Return the (x, y) coordinate for the center point of the cell that contains the specified text.  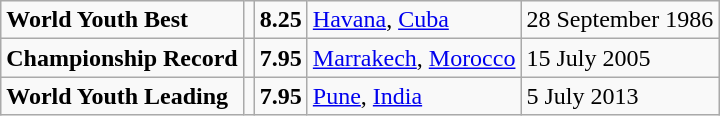
Havana, Cuba (414, 20)
15 July 2005 (620, 58)
Marrakech, Morocco (414, 58)
Pune, India (414, 96)
8.25 (280, 20)
5 July 2013 (620, 96)
World Youth Leading (122, 96)
Championship Record (122, 58)
28 September 1986 (620, 20)
World Youth Best (122, 20)
